Provide the (X, Y) coordinate of the cell's center where the given text is located.  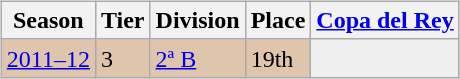
19th (278, 58)
2ª B (198, 58)
Copa del Rey (385, 20)
2011–12 (48, 58)
3 (122, 58)
Division (198, 20)
Season (48, 20)
Tier (122, 20)
Place (278, 20)
